Return [X, Y] of the center of cell containing provided text 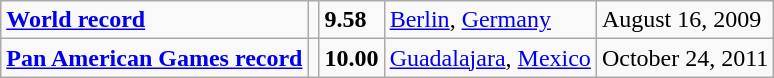
World record [154, 20]
October 24, 2011 [684, 58]
Berlin, Germany [490, 20]
August 16, 2009 [684, 20]
Pan American Games record [154, 58]
10.00 [352, 58]
9.58 [352, 20]
Guadalajara, Mexico [490, 58]
